Return [X, Y] of the center of cell containing provided text 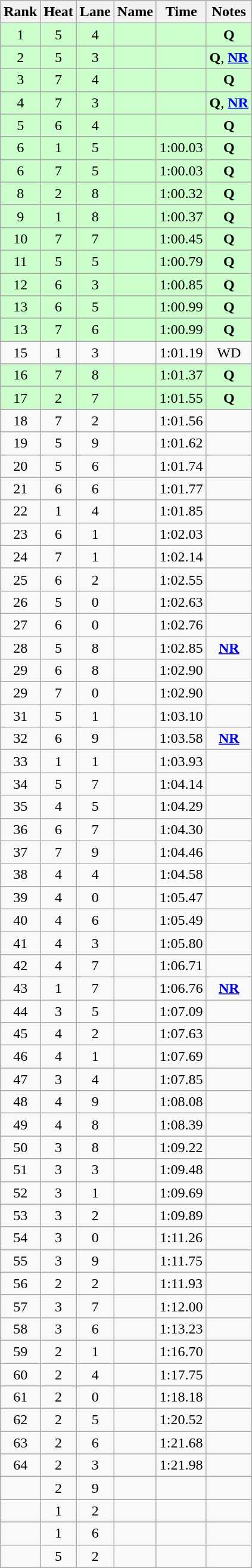
46 [20, 1057]
42 [20, 965]
48 [20, 1102]
1:03.93 [181, 761]
Rank [20, 12]
24 [20, 557]
1:05.49 [181, 920]
1:04.46 [181, 852]
1:21.98 [181, 1465]
1:11.75 [181, 1261]
1:01.62 [181, 443]
1:02.55 [181, 579]
Lane [95, 12]
59 [20, 1351]
1:07.85 [181, 1079]
1:07.63 [181, 1034]
47 [20, 1079]
18 [20, 421]
12 [20, 285]
Heat [58, 12]
1:08.39 [181, 1125]
20 [20, 466]
WD [229, 353]
43 [20, 988]
1:01.19 [181, 353]
38 [20, 875]
45 [20, 1034]
31 [20, 716]
1:01.55 [181, 398]
58 [20, 1329]
1:05.47 [181, 897]
19 [20, 443]
Notes [229, 12]
1:16.70 [181, 1351]
1:01.56 [181, 421]
1:21.68 [181, 1443]
1:03.58 [181, 739]
1:02.76 [181, 625]
64 [20, 1465]
1:01.37 [181, 375]
1:06.76 [181, 988]
60 [20, 1374]
1:17.75 [181, 1374]
1:11.26 [181, 1238]
50 [20, 1147]
1:11.93 [181, 1283]
63 [20, 1443]
55 [20, 1261]
1:00.32 [181, 193]
1:09.89 [181, 1215]
1:02.03 [181, 534]
1:03.10 [181, 716]
10 [20, 239]
1:00.85 [181, 285]
49 [20, 1125]
1:07.69 [181, 1057]
1:06.71 [181, 965]
16 [20, 375]
11 [20, 261]
1:00.79 [181, 261]
1:04.30 [181, 829]
Time [181, 12]
1:18.18 [181, 1397]
52 [20, 1193]
1:20.52 [181, 1420]
26 [20, 602]
1:08.08 [181, 1102]
1:02.63 [181, 602]
22 [20, 511]
36 [20, 829]
1:12.00 [181, 1306]
1:02.85 [181, 647]
34 [20, 784]
1:00.37 [181, 216]
1:00.45 [181, 239]
1:13.23 [181, 1329]
17 [20, 398]
40 [20, 920]
51 [20, 1170]
39 [20, 897]
53 [20, 1215]
1:09.22 [181, 1147]
1:05.80 [181, 943]
1:07.09 [181, 1011]
1:01.85 [181, 511]
1:01.74 [181, 466]
Name [135, 12]
41 [20, 943]
57 [20, 1306]
1:09.48 [181, 1170]
37 [20, 852]
1:04.29 [181, 807]
27 [20, 625]
1:01.77 [181, 489]
44 [20, 1011]
28 [20, 647]
33 [20, 761]
1:04.58 [181, 875]
1:04.14 [181, 784]
32 [20, 739]
62 [20, 1420]
25 [20, 579]
1:02.14 [181, 557]
54 [20, 1238]
1:09.69 [181, 1193]
61 [20, 1397]
56 [20, 1283]
21 [20, 489]
23 [20, 534]
35 [20, 807]
15 [20, 353]
